For the text-containing cell, return its midpoint in [x, y] coordinate format. 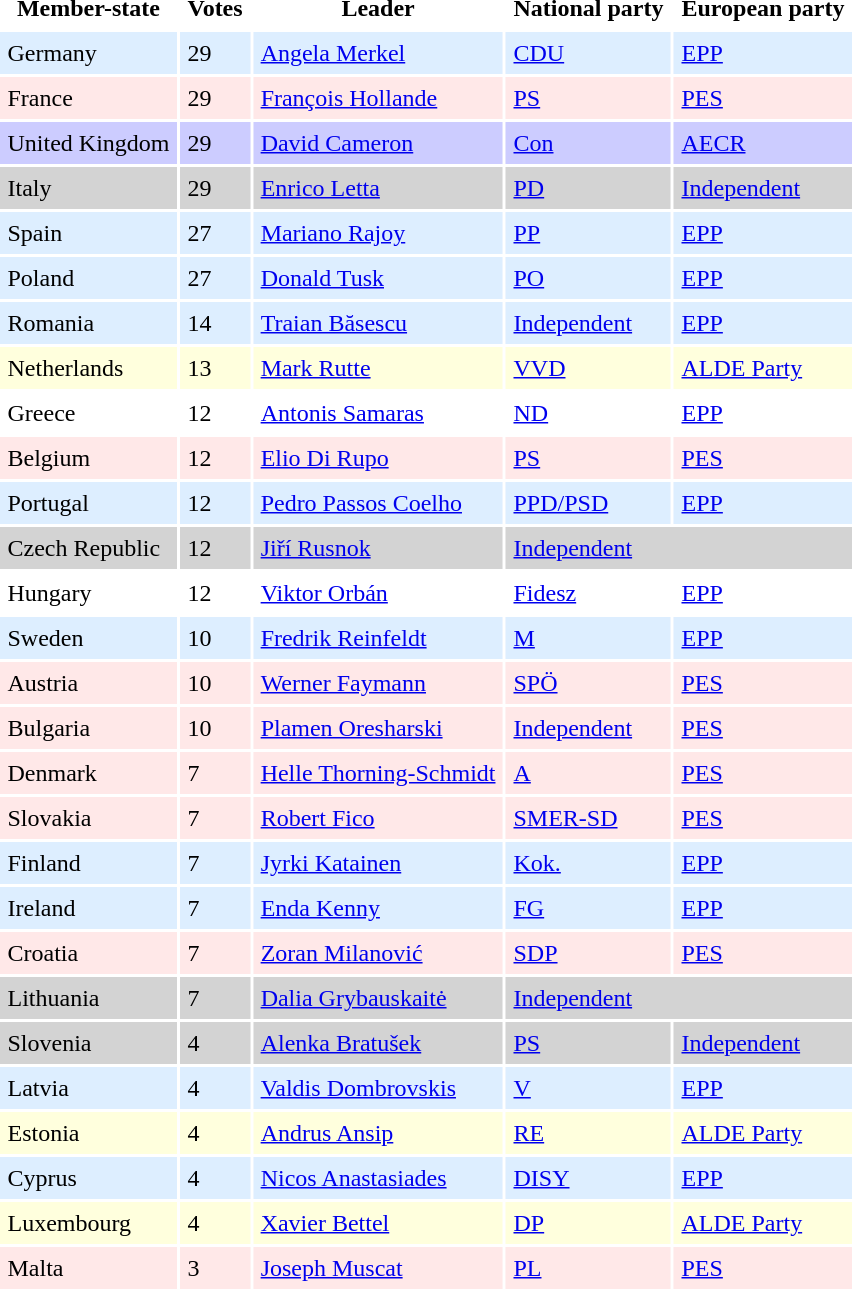
M [588, 638]
V [588, 1088]
Lithuania [88, 998]
Dalia Grybauskaitė [378, 998]
Ireland [88, 908]
Andrus Ansip [378, 1133]
Donald Tusk [378, 278]
Helle Thorning-Schmidt [378, 773]
Enda Kenny [378, 908]
Jyrki Katainen [378, 863]
Portugal [88, 503]
Traian Băsescu [378, 323]
SPÖ [588, 683]
CDU [588, 53]
Estonia [88, 1133]
DISY [588, 1178]
3 [215, 1268]
David Cameron [378, 143]
VVD [588, 368]
Croatia [88, 953]
Slovakia [88, 818]
Kok. [588, 863]
Fidesz [588, 593]
Cyprus [88, 1178]
PO [588, 278]
Nicos Anastasiades [378, 1178]
Zoran Milanović [378, 953]
Valdis Dombrovskis [378, 1088]
Elio Di Rupo [378, 458]
PL [588, 1268]
François Hollande [378, 98]
Alenka Bratušek [378, 1043]
PPD/PSD [588, 503]
Enrico Letta [378, 188]
Netherlands [88, 368]
Denmark [88, 773]
Latvia [88, 1088]
Malta [88, 1268]
Antonis Samaras [378, 413]
Slovenia [88, 1043]
Poland [88, 278]
13 [215, 368]
Pedro Passos Coelho [378, 503]
Romania [88, 323]
SDP [588, 953]
Joseph Muscat [378, 1268]
France [88, 98]
Spain [88, 233]
Austria [88, 683]
ND [588, 413]
Italy [88, 188]
Mariano Rajoy [378, 233]
Sweden [88, 638]
FG [588, 908]
Plamen Oresharski [378, 728]
Fredrik Reinfeldt [378, 638]
RE [588, 1133]
DP [588, 1223]
Hungary [88, 593]
Czech Republic [88, 548]
Werner Faymann [378, 683]
A [588, 773]
Angela Merkel [378, 53]
Mark Rutte [378, 368]
Xavier Bettel [378, 1223]
SMER-SD [588, 818]
Robert Fico [378, 818]
Belgium [88, 458]
Greece [88, 413]
AECR [763, 143]
PP [588, 233]
Germany [88, 53]
Viktor Orbán [378, 593]
PD [588, 188]
Con [588, 143]
14 [215, 323]
United Kingdom [88, 143]
Finland [88, 863]
Bulgaria [88, 728]
Luxembourg [88, 1223]
Jiří Rusnok [378, 548]
